Scan for the cell matching the given text and deliver its (X, Y) coordinate at center. 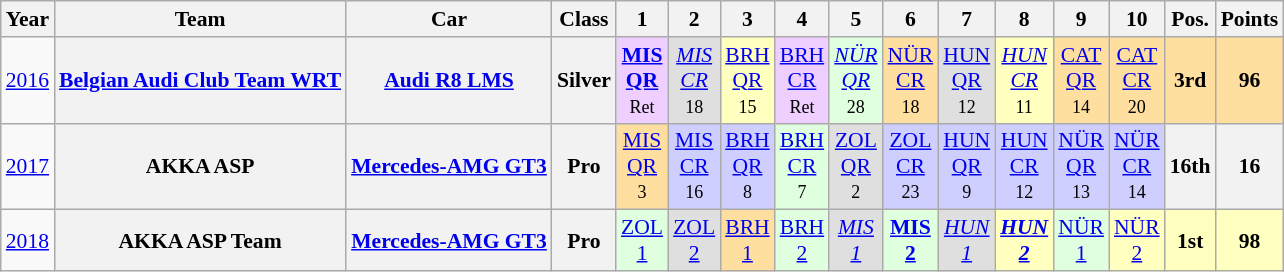
BRHCR7 (802, 166)
Belgian Audi Club Team WRT (200, 80)
MIS1 (856, 240)
96 (1250, 80)
16th (1190, 166)
AKKA ASP (200, 166)
ZOL1 (642, 240)
1st (1190, 240)
NÜR2 (1137, 240)
MISCR18 (694, 80)
Car (449, 19)
Silver (584, 80)
BRHQR8 (748, 166)
2017 (28, 166)
5 (856, 19)
BRHCRRet (802, 80)
CATQR14 (1081, 80)
HUN2 (1024, 240)
NÜRCR18 (911, 80)
MISCR16 (694, 166)
7 (966, 19)
8 (1024, 19)
HUNQR9 (966, 166)
NÜR1 (1081, 240)
MISQR3 (642, 166)
Class (584, 19)
ZOLCR23 (911, 166)
2 (694, 19)
6 (911, 19)
ZOLQR2 (856, 166)
BRH1 (748, 240)
3rd (1190, 80)
MIS2 (911, 240)
HUNCR11 (1024, 80)
ZOL2 (694, 240)
AKKA ASP Team (200, 240)
Year (28, 19)
2018 (28, 240)
9 (1081, 19)
Pos. (1190, 19)
MISQRRet (642, 80)
1 (642, 19)
NÜRQR13 (1081, 166)
HUNQR12 (966, 80)
98 (1250, 240)
CATCR20 (1137, 80)
Audi R8 LMS (449, 80)
2016 (28, 80)
16 (1250, 166)
NÜRQR28 (856, 80)
HUNCR12 (1024, 166)
10 (1137, 19)
4 (802, 19)
BRH2 (802, 240)
Points (1250, 19)
3 (748, 19)
Team (200, 19)
NÜRCR14 (1137, 166)
BRHQR15 (748, 80)
HUN1 (966, 240)
